For the text-containing cell, return its midpoint in (X, Y) coordinate format. 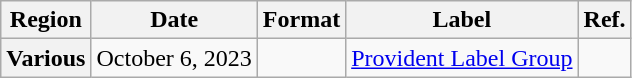
Format (301, 20)
Ref. (604, 20)
Label (462, 20)
Provident Label Group (462, 58)
Region (46, 20)
Various (46, 58)
October 6, 2023 (174, 58)
Date (174, 20)
